Determine the (X, Y) coordinate at the center of the cell enclosing the given text.  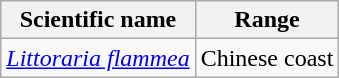
Littoraria flammea (98, 58)
Chinese coast (267, 58)
Scientific name (98, 20)
Range (267, 20)
